Extract the [x, y] coordinate from the center of the cell holding the provided text.  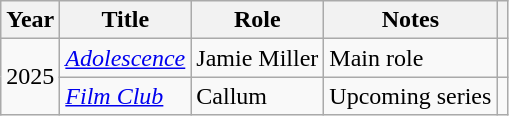
Jamie Miller [258, 58]
Main role [410, 58]
Callum [258, 96]
Title [126, 20]
Upcoming series [410, 96]
Year [30, 20]
Film Club [126, 96]
Adolescence [126, 58]
Notes [410, 20]
Role [258, 20]
2025 [30, 77]
